For the text-containing cell, return its midpoint in [x, y] coordinate format. 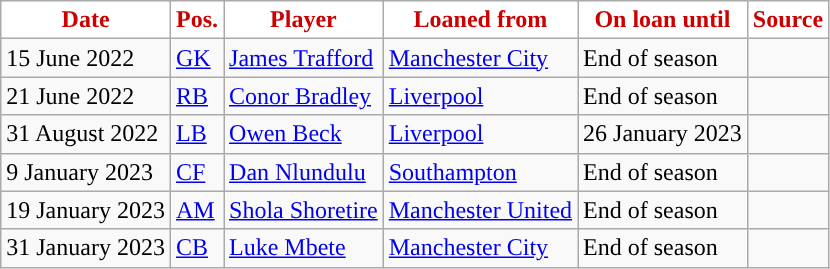
LB [196, 134]
RB [196, 96]
Manchester United [480, 210]
Owen Beck [304, 134]
19 January 2023 [86, 210]
26 January 2023 [663, 134]
Shola Shoretire [304, 210]
AM [196, 210]
GK [196, 58]
On loan until [663, 20]
Dan Nlundulu [304, 172]
31 January 2023 [86, 248]
CF [196, 172]
21 June 2022 [86, 96]
31 August 2022 [86, 134]
Southampton [480, 172]
Luke Mbete [304, 248]
9 January 2023 [86, 172]
Pos. [196, 20]
CB [196, 248]
Player [304, 20]
15 June 2022 [86, 58]
Conor Bradley [304, 96]
Source [788, 20]
Loaned from [480, 20]
Date [86, 20]
James Trafford [304, 58]
